Locate the cell with the specified text and output its (X, Y) center coordinate. 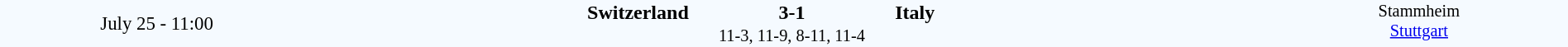
July 25 - 11:00 (157, 23)
Switzerland (501, 12)
11-3, 11-9, 8-11, 11-4 (792, 36)
StammheimStuttgart (1419, 23)
Italy (1082, 12)
3-1 (791, 12)
